Locate the cell with the specified text and output its [X, Y] center coordinate. 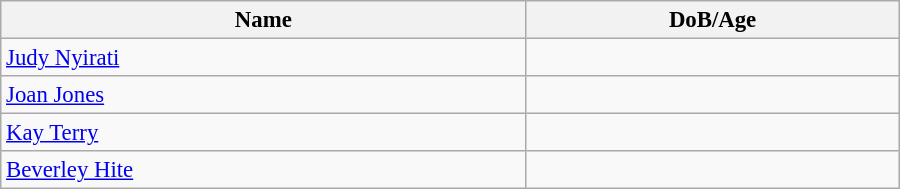
Beverley Hite [264, 170]
Joan Jones [264, 95]
Kay Terry [264, 133]
DoB/Age [712, 20]
Judy Nyirati [264, 58]
Name [264, 20]
